Capture the cell that displays the provided text and extract its (X, Y) central coordinate. 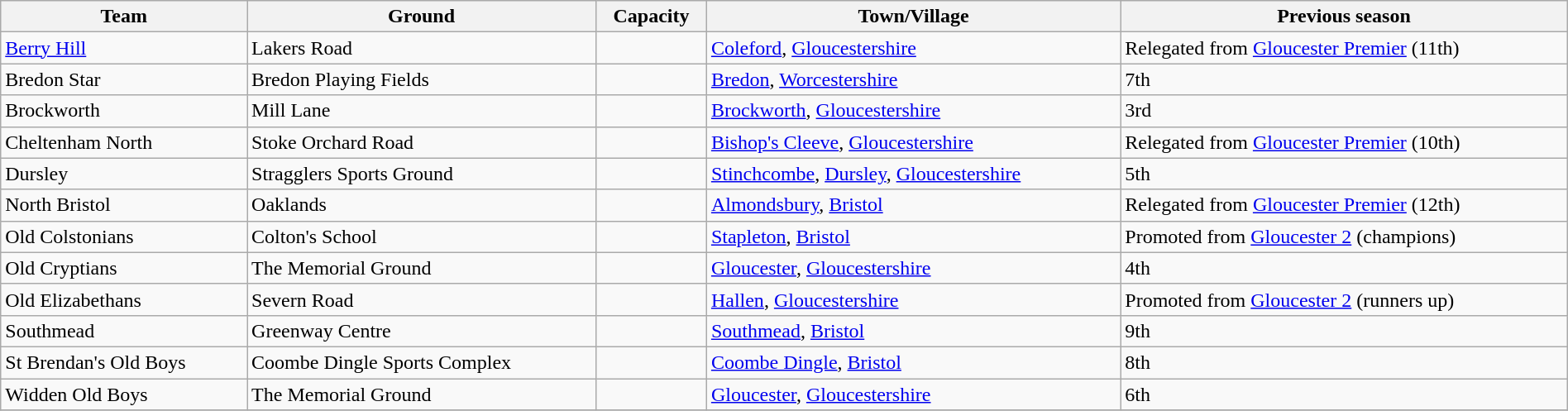
Promoted from Gloucester 2 (runners up) (1344, 299)
Brockworth, Gloucestershire (913, 111)
Stinchcombe, Dursley, Gloucestershire (913, 174)
Severn Road (422, 299)
Dursley (124, 174)
Capacity (652, 17)
Stoke Orchard Road (422, 142)
Town/Village (913, 17)
Coombe Dingle, Bristol (913, 362)
7th (1344, 79)
Team (124, 17)
Relegated from Gloucester Premier (10th) (1344, 142)
Oaklands (422, 205)
Old Cryptians (124, 268)
Coleford, Gloucestershire (913, 48)
Southmead, Bristol (913, 331)
Relegated from Gloucester Premier (12th) (1344, 205)
Stapleton, Bristol (913, 237)
Almondsbury, Bristol (913, 205)
North Bristol (124, 205)
Previous season (1344, 17)
Old Colstonians (124, 237)
Cheltenham North (124, 142)
9th (1344, 331)
5th (1344, 174)
Bredon Playing Fields (422, 79)
Lakers Road (422, 48)
Ground (422, 17)
Mill Lane (422, 111)
Southmead (124, 331)
Bishop's Cleeve, Gloucestershire (913, 142)
3rd (1344, 111)
4th (1344, 268)
Berry Hill (124, 48)
6th (1344, 394)
Relegated from Gloucester Premier (11th) (1344, 48)
Widden Old Boys (124, 394)
Bredon Star (124, 79)
Coombe Dingle Sports Complex (422, 362)
St Brendan's Old Boys (124, 362)
Old Elizabethans (124, 299)
Greenway Centre (422, 331)
Brockworth (124, 111)
8th (1344, 362)
Stragglers Sports Ground (422, 174)
Promoted from Gloucester 2 (champions) (1344, 237)
Hallen, Gloucestershire (913, 299)
Colton's School (422, 237)
Bredon, Worcestershire (913, 79)
